Locate the cell with the specified text and output its (x, y) center coordinate. 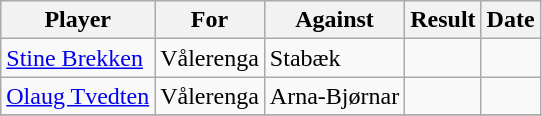
Against (334, 20)
Result (443, 20)
Olaug Tvedten (78, 96)
Player (78, 20)
Stine Brekken (78, 58)
For (210, 20)
Date (510, 20)
Arna-Bjørnar (334, 96)
Stabæk (334, 58)
